Return the (X, Y) coordinate for the center point of the cell that contains the specified text.  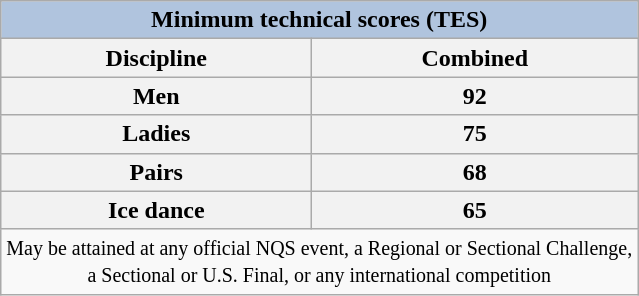
Pairs (156, 172)
75 (475, 134)
Ladies (156, 134)
May be attained at any official NQS event, a Regional or Sectional Challenge,a Sectional or U.S. Final, or any international competition (320, 262)
Men (156, 96)
Ice dance (156, 210)
Minimum technical scores (TES) (320, 20)
Discipline (156, 58)
65 (475, 210)
Combined (475, 58)
68 (475, 172)
92 (475, 96)
